Return the [X, Y] coordinate for the center point of the cell that contains the specified text.  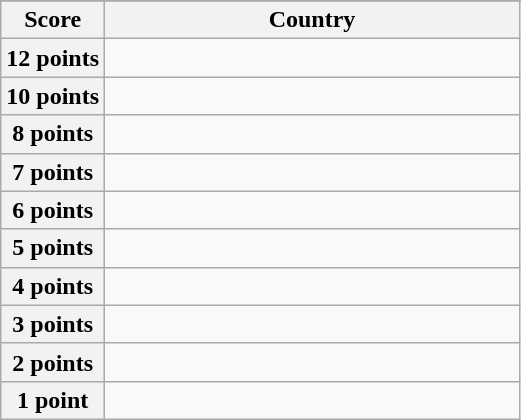
2 points [53, 362]
5 points [53, 248]
7 points [53, 172]
4 points [53, 286]
1 point [53, 400]
8 points [53, 134]
12 points [53, 58]
Country [312, 20]
3 points [53, 324]
6 points [53, 210]
Score [53, 20]
10 points [53, 96]
